Return the [x, y] coordinate for the center point of the cell that contains the specified text.  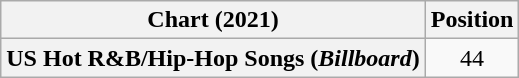
US Hot R&B/Hip-Hop Songs (Billboard) [213, 58]
Chart (2021) [213, 20]
44 [472, 58]
Position [472, 20]
